For the text-containing cell, return its midpoint in [X, Y] coordinate format. 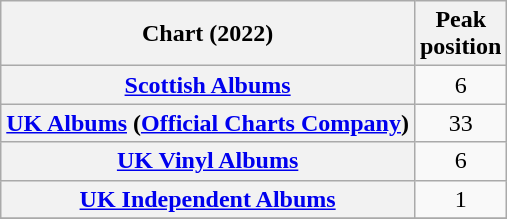
UK Independent Albums [208, 199]
Peakposition [460, 34]
33 [460, 123]
1 [460, 199]
UK Vinyl Albums [208, 161]
Chart (2022) [208, 34]
Scottish Albums [208, 85]
UK Albums (Official Charts Company) [208, 123]
